Detect which cell encompasses the target text, then output its (X, Y) center coordinate. 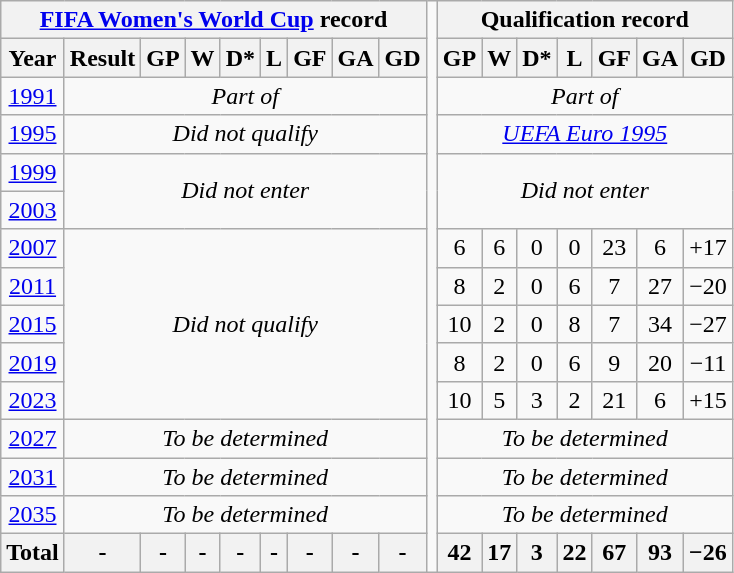
23 (614, 248)
−27 (708, 324)
21 (614, 400)
2035 (33, 515)
93 (660, 553)
22 (574, 553)
1999 (33, 172)
2031 (33, 477)
2007 (33, 248)
1991 (33, 96)
2023 (33, 400)
Year (33, 58)
5 (500, 400)
20 (660, 362)
34 (660, 324)
2011 (33, 286)
17 (500, 553)
27 (660, 286)
2027 (33, 438)
2003 (33, 210)
UEFA Euro 1995 (584, 134)
9 (614, 362)
Result (102, 58)
−11 (708, 362)
+17 (708, 248)
42 (459, 553)
1995 (33, 134)
Qualification record (584, 20)
−26 (708, 553)
−20 (708, 286)
2019 (33, 362)
2015 (33, 324)
FIFA Women's World Cup record (214, 20)
67 (614, 553)
Total (33, 553)
+15 (708, 400)
